Determine the (X, Y) coordinate at the center of the cell enclosing the given text.  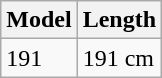
191 cm (119, 58)
Model (39, 20)
191 (39, 58)
Length (119, 20)
